Locate the cell with the specified text and output its (x, y) center coordinate. 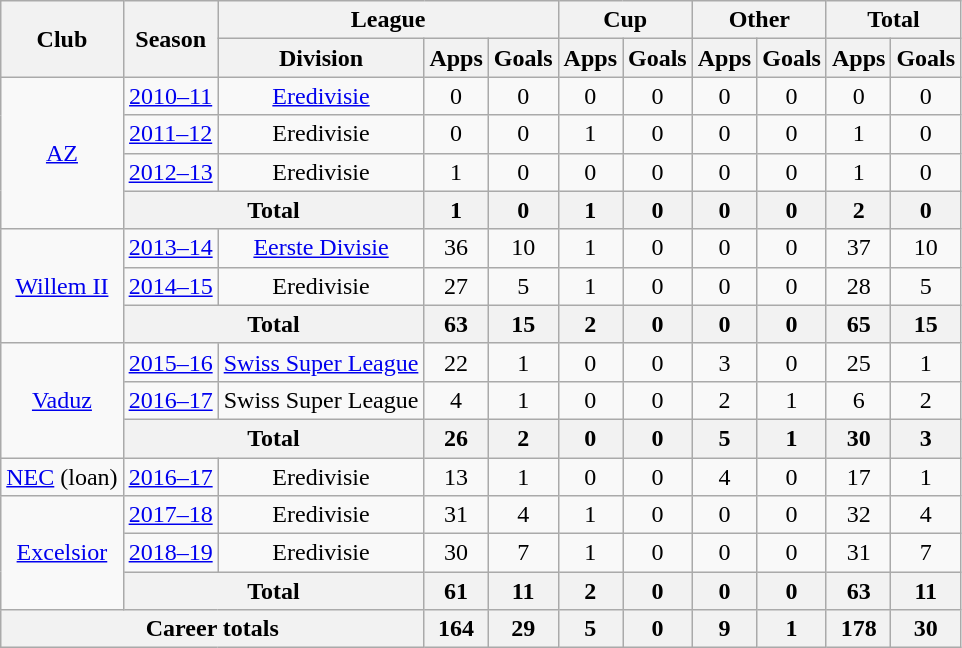
61 (456, 591)
13 (456, 477)
Eerste Divisie (321, 248)
17 (858, 477)
25 (858, 362)
22 (456, 362)
Other (759, 20)
6 (858, 400)
NEC (loan) (62, 477)
Cup (625, 20)
32 (858, 515)
Willem II (62, 286)
178 (858, 629)
Career totals (212, 629)
2018–19 (170, 553)
2014–15 (170, 286)
2011–12 (170, 134)
League (388, 20)
Division (321, 58)
9 (724, 629)
29 (523, 629)
36 (456, 248)
2015–16 (170, 362)
2017–18 (170, 515)
28 (858, 286)
Vaduz (62, 400)
27 (456, 286)
Season (170, 39)
37 (858, 248)
Club (62, 39)
2012–13 (170, 172)
164 (456, 629)
65 (858, 324)
Excelsior (62, 553)
26 (456, 438)
2013–14 (170, 248)
2010–11 (170, 96)
AZ (62, 153)
